Determine the [x, y] coordinate at the center of the cell enclosing the given text.  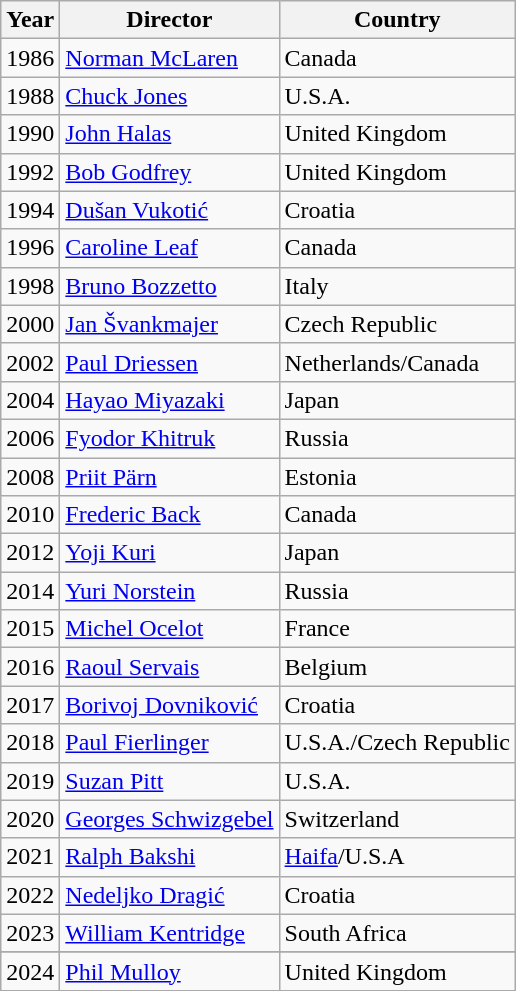
Paul Driessen [170, 362]
2006 [30, 438]
1994 [30, 210]
2019 [30, 781]
2002 [30, 362]
2022 [30, 895]
2017 [30, 705]
South Africa [397, 933]
Nedeljko Dragić [170, 895]
2008 [30, 477]
2010 [30, 515]
Caroline Leaf [170, 248]
2000 [30, 324]
Norman McLaren [170, 58]
Italy [397, 286]
U.S.A./Czech Republic [397, 743]
Priit Pärn [170, 477]
2018 [30, 743]
Yoji Kuri [170, 553]
Phil Mulloy [170, 971]
2021 [30, 857]
France [397, 629]
Michel Ocelot [170, 629]
Year [30, 20]
2012 [30, 553]
Borivoj Dovniković [170, 705]
2023 [30, 933]
Country [397, 20]
1996 [30, 248]
Bob Godfrey [170, 172]
Yuri Norstein [170, 591]
2016 [30, 667]
Bruno Bozzetto [170, 286]
Chuck Jones [170, 96]
William Kentridge [170, 933]
1986 [30, 58]
Jan Švankmajer [170, 324]
Raoul Servais [170, 667]
2004 [30, 400]
1998 [30, 286]
Estonia [397, 477]
1988 [30, 96]
Suzan Pitt [170, 781]
Georges Schwizgebel [170, 819]
John Halas [170, 134]
Haifa/U.S.A [397, 857]
1990 [30, 134]
Director [170, 20]
Netherlands/Canada [397, 362]
2014 [30, 591]
2024 [30, 971]
1992 [30, 172]
Fyodor Khitruk [170, 438]
Ralph Bakshi [170, 857]
Czech Republic [397, 324]
Hayao Miyazaki [170, 400]
2020 [30, 819]
Paul Fierlinger [170, 743]
Belgium [397, 667]
2015 [30, 629]
Frederic Back [170, 515]
Dušan Vukotić [170, 210]
Switzerland [397, 819]
